Extract the [x, y] coordinate from the center of the cell holding the provided text.  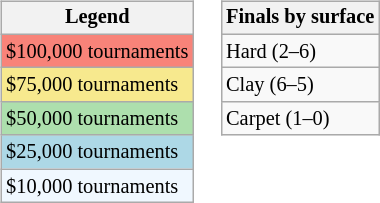
$25,000 tournaments [97, 152]
Legend [97, 18]
$100,000 tournaments [97, 51]
$50,000 tournaments [97, 119]
Finals by surface [300, 18]
Carpet (1–0) [300, 119]
Clay (6–5) [300, 85]
$75,000 tournaments [97, 85]
Hard (2–6) [300, 51]
$10,000 tournaments [97, 186]
